Capture the cell that displays the provided text and extract its [x, y] central coordinate. 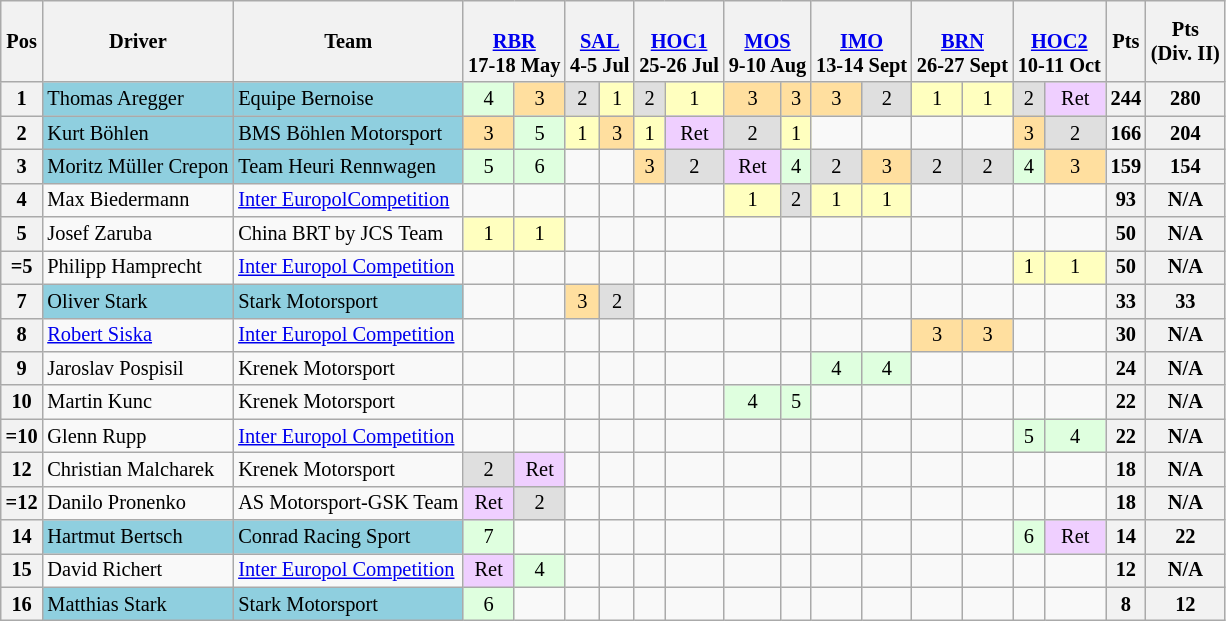
24 [1126, 368]
16 [22, 604]
Glenn Rupp [138, 436]
Driver [138, 41]
280 [1186, 99]
SAL4-5 Jul [600, 41]
Thomas Aregger [138, 99]
166 [1126, 133]
Kurt Böhlen [138, 133]
=5 [22, 267]
Hartmut Bertsch [138, 537]
Jaroslav Pospisil [138, 368]
Inter EuropolCompetition [348, 200]
Christian Malcharek [138, 469]
15 [22, 570]
159 [1126, 166]
9 [22, 368]
Philipp Hamprecht [138, 267]
Team Heuri Rennwagen [348, 166]
93 [1126, 200]
244 [1126, 99]
Danilo Pronenko [138, 503]
Max Biedermann [138, 200]
Equipe Bernoise [348, 99]
Matthias Stark [138, 604]
Pts(Div. II) [1186, 41]
30 [1126, 335]
HOC125-26 Jul [679, 41]
Conrad Racing Sport [348, 537]
Pos [22, 41]
=10 [22, 436]
204 [1186, 133]
China BRT by JCS Team [348, 234]
Robert Siska [138, 335]
HOC210-11 Oct [1060, 41]
Moritz Müller Crepon [138, 166]
Martin Kunc [138, 402]
BRN26-27 Sept [962, 41]
Team [348, 41]
BMS Böhlen Motorsport [348, 133]
AS Motorsport-GSK Team [348, 503]
Josef Zaruba [138, 234]
154 [1186, 166]
David Richert [138, 570]
RBR17-18 May [514, 41]
Pts [1126, 41]
IMO13-14 Sept [862, 41]
10 [22, 402]
Oliver Stark [138, 301]
MOS9-10 Aug [768, 41]
=12 [22, 503]
